Detect which cell encompasses the target text, then output its [x, y] center coordinate. 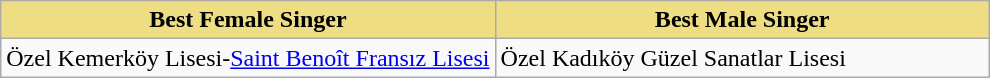
Özel Kadıköy Güzel Sanatlar Lisesi [742, 58]
Özel Kemerköy Lisesi-Saint Benoît Fransız Lisesi [248, 58]
Best Male Singer [742, 20]
Best Female Singer [248, 20]
